Output the (X, Y) coordinate of the center of the cell containing the given text.  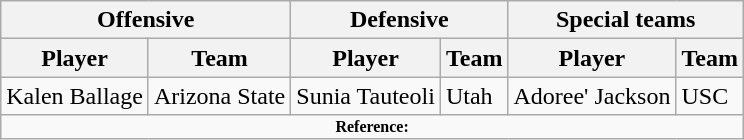
Special teams (626, 20)
Arizona State (219, 96)
Kalen Ballage (75, 96)
Defensive (400, 20)
Sunia Tauteoli (366, 96)
Adoree' Jackson (592, 96)
USC (710, 96)
Offensive (146, 20)
Reference: (372, 127)
Utah (474, 96)
